Detect which cell encompasses the target text, then output its [X, Y] center coordinate. 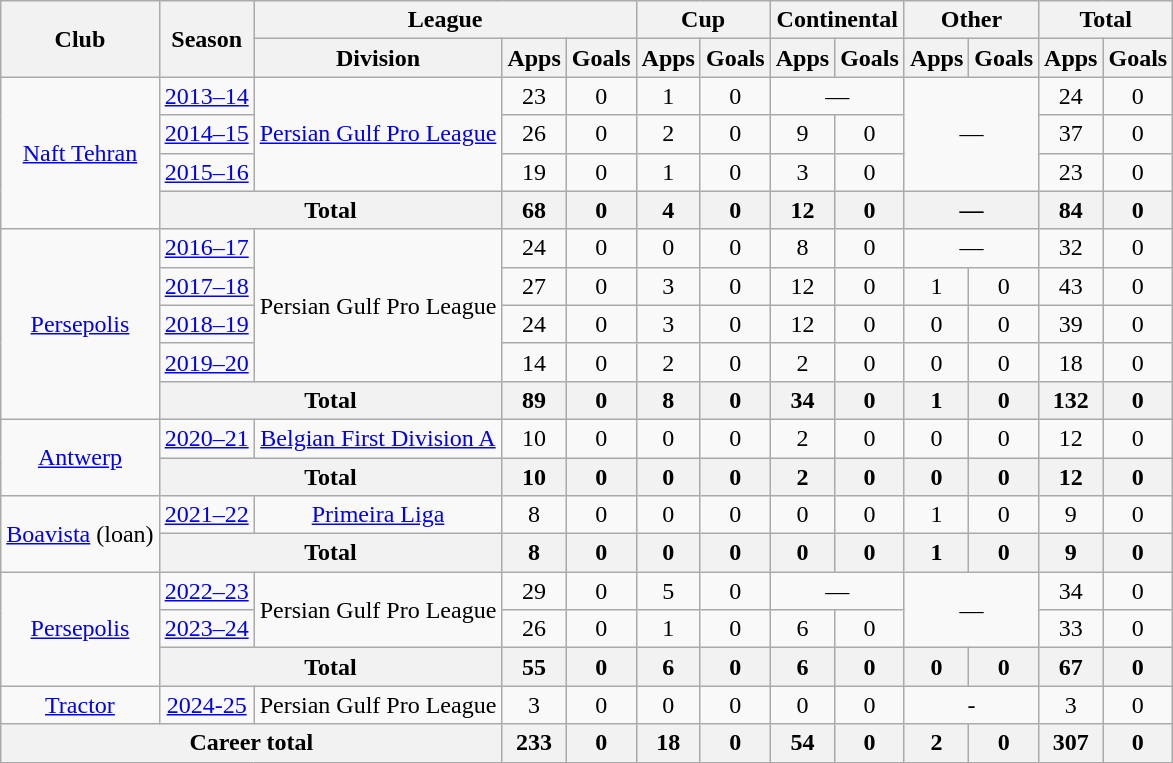
5 [668, 591]
19 [534, 172]
2024-25 [206, 705]
14 [534, 362]
2019–20 [206, 362]
Boavista (loan) [80, 534]
84 [1071, 210]
2015–16 [206, 172]
Other [971, 20]
Primeira Liga [378, 515]
League [445, 20]
2013–14 [206, 96]
27 [534, 286]
Belgian First Division A [378, 438]
- [971, 705]
39 [1071, 324]
89 [534, 400]
Season [206, 39]
2014–15 [206, 134]
32 [1071, 248]
33 [1071, 629]
37 [1071, 134]
2021–22 [206, 515]
4 [668, 210]
55 [534, 667]
307 [1071, 743]
54 [802, 743]
Club [80, 39]
2023–24 [206, 629]
132 [1071, 400]
Division [378, 58]
68 [534, 210]
29 [534, 591]
2017–18 [206, 286]
233 [534, 743]
2022–23 [206, 591]
2020–21 [206, 438]
2018–19 [206, 324]
Naft Tehran [80, 153]
Career total [252, 743]
Cup [703, 20]
Continental [837, 20]
67 [1071, 667]
Tractor [80, 705]
Antwerp [80, 457]
2016–17 [206, 248]
43 [1071, 286]
